Detect which cell encompasses the target text, then output its (X, Y) center coordinate. 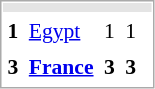
France (61, 67)
Egypt (61, 31)
